Locate the cell with the specified text and output its [X, Y] center coordinate. 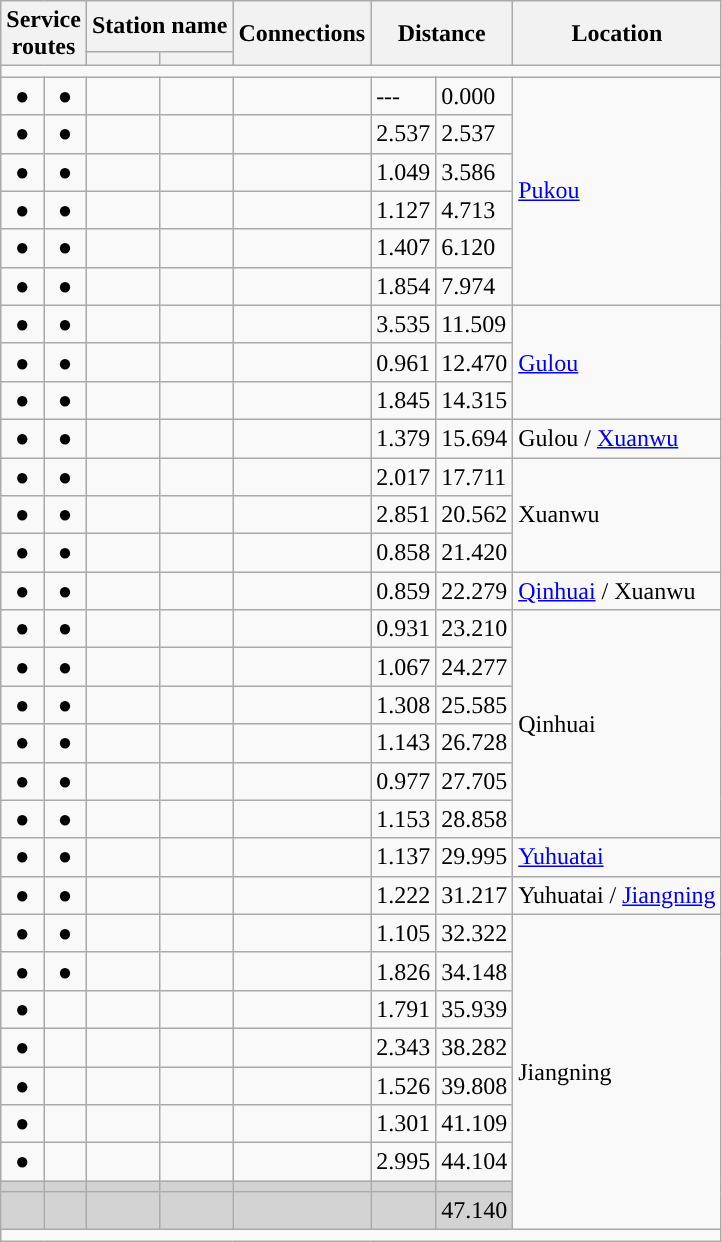
0.858 [404, 553]
Distance [442, 34]
2.851 [404, 515]
3.535 [404, 324]
27.705 [474, 781]
Xuanwu [617, 515]
2.995 [404, 1162]
21.420 [474, 553]
Yuhuatai [617, 857]
1.854 [404, 286]
1.105 [404, 933]
1.143 [404, 743]
7.974 [474, 286]
Station name [159, 26]
0.961 [404, 362]
26.728 [474, 743]
35.939 [474, 1009]
0.859 [404, 591]
Qinhuai [617, 724]
1.067 [404, 667]
4.713 [474, 210]
41.109 [474, 1124]
47.140 [474, 1211]
3.586 [474, 172]
32.322 [474, 933]
Yuhuatai / Jiangning [617, 895]
Gulou / Xuanwu [617, 438]
38.282 [474, 1047]
Connections [302, 34]
Gulou [617, 362]
0.977 [404, 781]
15.694 [474, 438]
1.845 [404, 400]
23.210 [474, 629]
17.711 [474, 477]
20.562 [474, 515]
2.017 [404, 477]
1.407 [404, 248]
24.277 [474, 667]
22.279 [474, 591]
39.808 [474, 1085]
31.217 [474, 895]
1.826 [404, 971]
1.301 [404, 1124]
1.526 [404, 1085]
1.379 [404, 438]
0.000 [474, 96]
6.120 [474, 248]
0.931 [404, 629]
--- [404, 96]
1.049 [404, 172]
11.509 [474, 324]
14.315 [474, 400]
Pukou [617, 191]
2.343 [404, 1047]
1.127 [404, 210]
Jiangning [617, 1072]
29.995 [474, 857]
28.858 [474, 819]
Serviceroutes [44, 34]
Location [617, 34]
1.308 [404, 705]
34.148 [474, 971]
1.153 [404, 819]
Qinhuai / Xuanwu [617, 591]
12.470 [474, 362]
1.791 [404, 1009]
25.585 [474, 705]
44.104 [474, 1162]
1.137 [404, 857]
1.222 [404, 895]
